Provide the [x, y] coordinate of the cell's center where the given text is located.  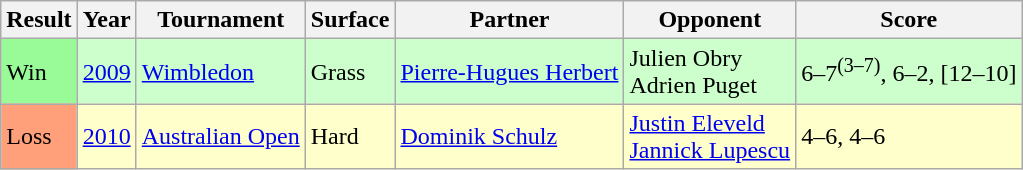
6–7(3–7), 6–2, [12–10] [909, 72]
Wimbledon [220, 72]
Opponent [710, 20]
Australian Open [220, 136]
Result [39, 20]
Surface [350, 20]
Grass [350, 72]
Dominik Schulz [510, 136]
2009 [106, 72]
Win [39, 72]
Justin Eleveld Jannick Lupescu [710, 136]
Pierre-Hugues Herbert [510, 72]
Partner [510, 20]
Hard [350, 136]
Julien Obry Adrien Puget [710, 72]
4–6, 4–6 [909, 136]
2010 [106, 136]
Year [106, 20]
Loss [39, 136]
Score [909, 20]
Tournament [220, 20]
